Search for the cell housing the specified text and yield its [x, y] center coordinate. 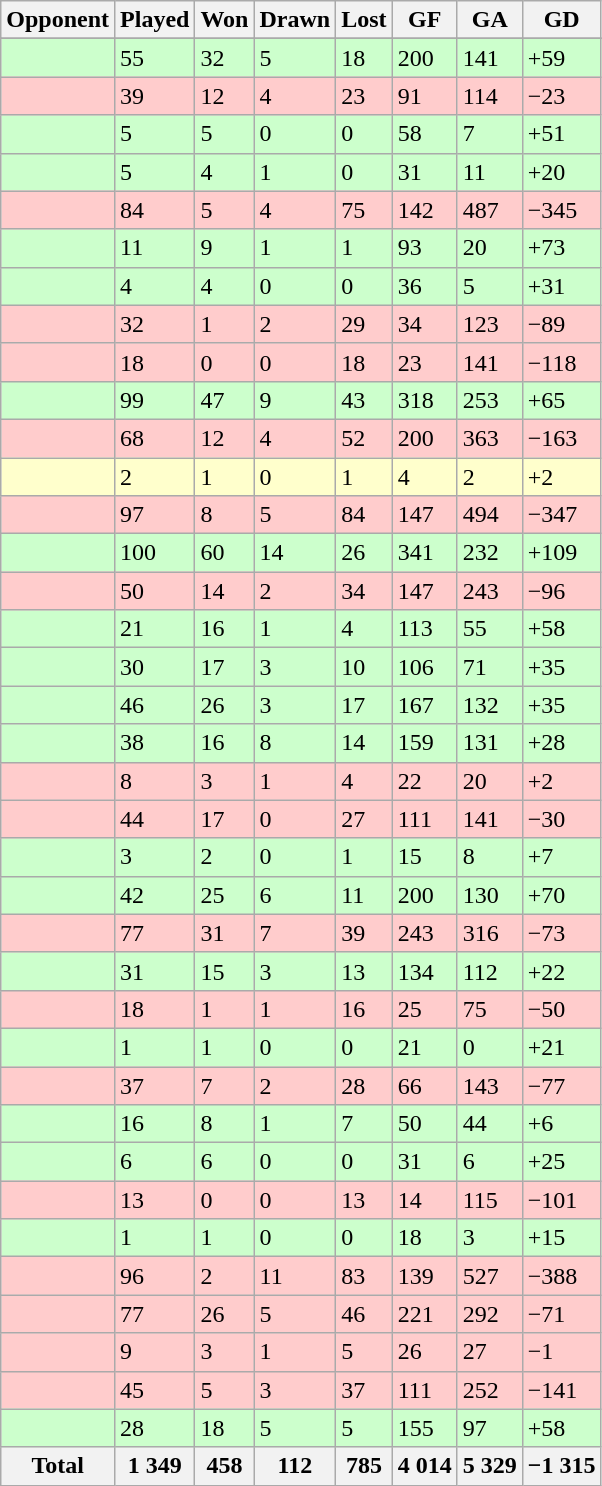
91 [424, 96]
GF [424, 20]
106 [424, 667]
221 [424, 1314]
143 [490, 1085]
167 [424, 705]
100 [155, 553]
−345 [562, 210]
487 [490, 210]
−118 [562, 362]
96 [155, 1276]
42 [155, 895]
+73 [562, 248]
−96 [562, 591]
+70 [562, 895]
58 [424, 134]
+51 [562, 134]
83 [364, 1276]
10 [364, 667]
+28 [562, 743]
252 [490, 1390]
Drawn [295, 20]
52 [364, 438]
22 [424, 781]
47 [224, 400]
36 [424, 286]
Lost [364, 20]
114 [490, 96]
66 [424, 1085]
785 [364, 1466]
99 [155, 400]
113 [424, 629]
+20 [562, 172]
142 [424, 210]
60 [224, 553]
30 [155, 667]
Total [58, 1466]
−347 [562, 515]
115 [490, 1200]
−50 [562, 1009]
458 [224, 1466]
5 329 [490, 1466]
253 [490, 400]
−163 [562, 438]
93 [424, 248]
−141 [562, 1390]
−30 [562, 819]
+22 [562, 971]
527 [490, 1276]
+109 [562, 553]
232 [490, 553]
292 [490, 1314]
123 [490, 324]
132 [490, 705]
159 [424, 743]
+21 [562, 1047]
45 [155, 1390]
−23 [562, 96]
+7 [562, 857]
494 [490, 515]
43 [364, 400]
71 [490, 667]
+59 [562, 58]
363 [490, 438]
+65 [562, 400]
155 [424, 1428]
−89 [562, 324]
+15 [562, 1238]
GA [490, 20]
316 [490, 933]
+6 [562, 1124]
GD [562, 20]
+31 [562, 286]
+25 [562, 1162]
1 349 [155, 1466]
318 [424, 400]
4 014 [424, 1466]
131 [490, 743]
−71 [562, 1314]
Played [155, 20]
−1 315 [562, 1466]
−101 [562, 1200]
341 [424, 553]
134 [424, 971]
38 [155, 743]
Opponent [58, 20]
68 [155, 438]
−388 [562, 1276]
−73 [562, 933]
Won [224, 20]
139 [424, 1276]
−1 [562, 1352]
130 [490, 895]
−77 [562, 1085]
29 [364, 324]
